Return (x, y) of the center of cell containing provided text 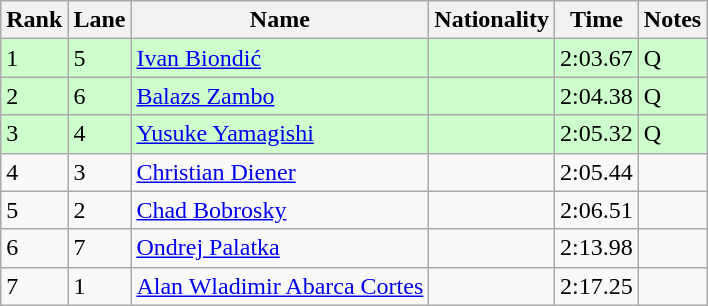
2:03.67 (597, 58)
Ondrej Palatka (280, 248)
2:17.25 (597, 286)
2:06.51 (597, 210)
Rank (34, 20)
Notes (672, 20)
2:04.38 (597, 96)
2:05.44 (597, 172)
Ivan Biondić (280, 58)
Alan Wladimir Abarca Cortes (280, 286)
Christian Diener (280, 172)
Nationality (492, 20)
2:13.98 (597, 248)
Time (597, 20)
Name (280, 20)
Yusuke Yamagishi (280, 134)
Chad Bobrosky (280, 210)
Lane (100, 20)
Balazs Zambo (280, 96)
2:05.32 (597, 134)
